Return [X, Y] of the center of cell containing provided text 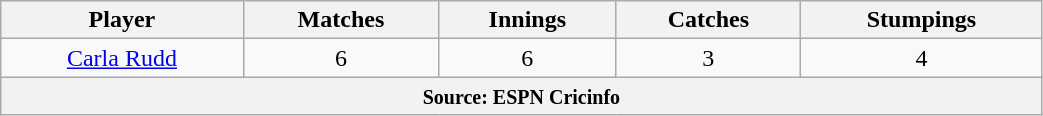
Matches [341, 20]
Stumpings [922, 20]
Player [122, 20]
4 [922, 58]
Catches [708, 20]
Innings [528, 20]
Carla Rudd [122, 58]
Source: ESPN Cricinfo [522, 96]
3 [708, 58]
